Provide the (X, Y) coordinate of the cell's center where the given text is located.  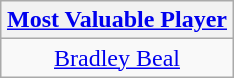
Most Valuable Player (116, 20)
Bradley Beal (116, 58)
